From the cell containing the given text, extract its center point as (X, Y) coordinate. 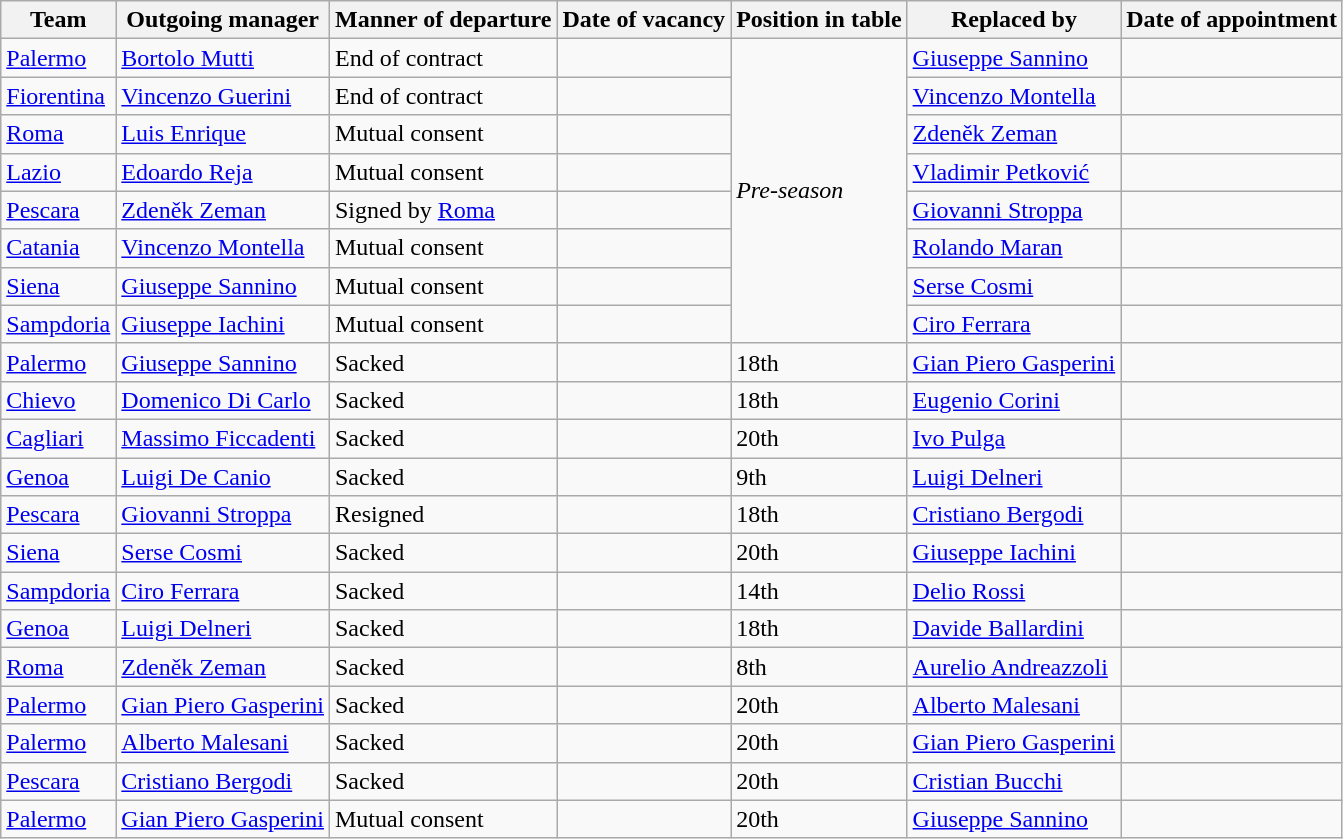
Signed by Roma (442, 210)
Vincenzo Guerini (223, 96)
Massimo Ficcadenti (223, 438)
Position in table (819, 20)
Domenico Di Carlo (223, 400)
Resigned (442, 515)
8th (819, 667)
Ivo Pulga (1014, 438)
Replaced by (1014, 20)
Bortolo Mutti (223, 58)
14th (819, 591)
Cristian Bucchi (1014, 781)
Luigi De Canio (223, 477)
Date of appointment (1232, 20)
Outgoing manager (223, 20)
Aurelio Andreazzoli (1014, 667)
Cagliari (58, 438)
Edoardo Reja (223, 172)
Rolando Maran (1014, 248)
Team (58, 20)
Vladimir Petković (1014, 172)
Delio Rossi (1014, 591)
9th (819, 477)
Fiorentina (58, 96)
Pre-season (819, 191)
Luis Enrique (223, 134)
Lazio (58, 172)
Catania (58, 248)
Date of vacancy (644, 20)
Manner of departure (442, 20)
Chievo (58, 400)
Davide Ballardini (1014, 629)
Eugenio Corini (1014, 400)
